Output the (x, y) coordinate of the center of the cell containing the given text.  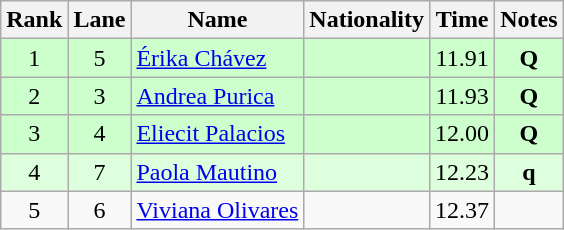
Notes (529, 20)
11.93 (462, 96)
q (529, 172)
Andrea Purica (218, 96)
Name (218, 20)
12.37 (462, 210)
Eliecit Palacios (218, 134)
Paola Mautino (218, 172)
11.91 (462, 58)
7 (100, 172)
Rank (34, 20)
Lane (100, 20)
12.00 (462, 134)
1 (34, 58)
Nationality (367, 20)
6 (100, 210)
Érika Chávez (218, 58)
Viviana Olivares (218, 210)
Time (462, 20)
2 (34, 96)
12.23 (462, 172)
